Extract the [X, Y] coordinate from the center of the cell holding the provided text.  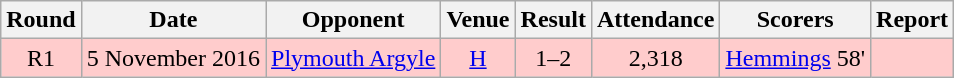
2,318 [655, 58]
Result [553, 20]
Report [912, 20]
Hemmings 58' [796, 58]
Opponent [354, 20]
Date [173, 20]
Venue [478, 20]
Plymouth Argyle [354, 58]
Round [41, 20]
1–2 [553, 58]
5 November 2016 [173, 58]
R1 [41, 58]
Attendance [655, 20]
H [478, 58]
Scorers [796, 20]
